Identify which cell holds the provided text, then report its (X, Y) central coordinate. 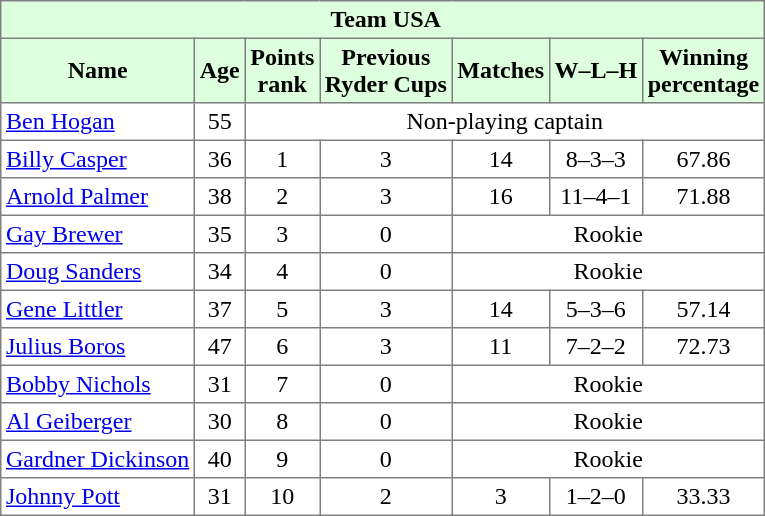
Gay Brewer (98, 234)
Billy Casper (98, 159)
8–3–3 (596, 159)
Al Geiberger (98, 422)
6 (282, 347)
16 (500, 197)
40 (220, 459)
Name (98, 70)
57.14 (703, 309)
W–L–H (596, 70)
Gardner Dickinson (98, 459)
9 (282, 459)
PreviousRyder Cups (386, 70)
47 (220, 347)
Arnold Palmer (98, 197)
Non-playing captain (504, 122)
7–2–2 (596, 347)
Winningpercentage (703, 70)
7 (282, 384)
Team USA (383, 20)
Matches (500, 70)
10 (282, 497)
Bobby Nichols (98, 384)
11 (500, 347)
Julius Boros (98, 347)
38 (220, 197)
Pointsrank (282, 70)
35 (220, 234)
55 (220, 122)
Johnny Pott (98, 497)
72.73 (703, 347)
8 (282, 422)
11–4–1 (596, 197)
1–2–0 (596, 497)
Ben Hogan (98, 122)
Doug Sanders (98, 272)
5 (282, 309)
36 (220, 159)
Age (220, 70)
5–3–6 (596, 309)
33.33 (703, 497)
37 (220, 309)
30 (220, 422)
71.88 (703, 197)
67.86 (703, 159)
1 (282, 159)
4 (282, 272)
Gene Littler (98, 309)
34 (220, 272)
